Search for the cell housing the specified text and yield its (X, Y) center coordinate. 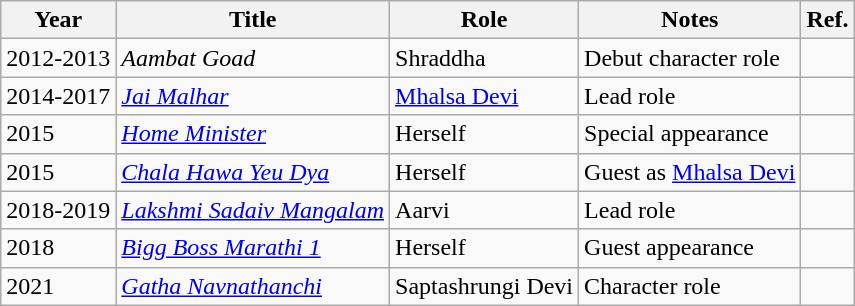
Role (484, 20)
Aambat Goad (253, 58)
2021 (58, 286)
2014-2017 (58, 96)
Gatha Navnathanchi (253, 286)
Chala Hawa Yeu Dya (253, 172)
Ref. (828, 20)
Guest as Mhalsa Devi (690, 172)
Aarvi (484, 210)
Special appearance (690, 134)
Home Minister (253, 134)
2018-2019 (58, 210)
2018 (58, 248)
2012-2013 (58, 58)
Saptashrungi Devi (484, 286)
Year (58, 20)
Title (253, 20)
Debut character role (690, 58)
Lakshmi Sadaiv Mangalam (253, 210)
Character role (690, 286)
Mhalsa Devi (484, 96)
Bigg Boss Marathi 1 (253, 248)
Jai Malhar (253, 96)
Shraddha (484, 58)
Notes (690, 20)
Guest appearance (690, 248)
